For the text-containing cell, return its midpoint in (x, y) coordinate format. 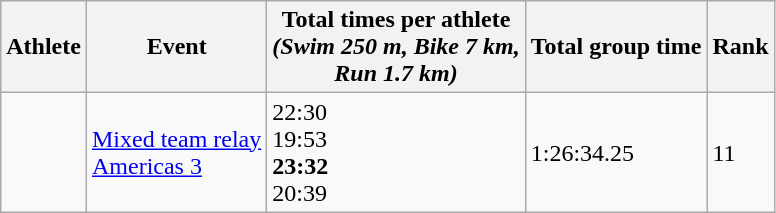
Mixed team relay Americas 3 (176, 152)
1:26:34.25 (616, 152)
Total group time (616, 47)
Total times per athlete (Swim 250 m, Bike 7 km, Run 1.7 km) (396, 47)
Athlete (44, 47)
Rank (740, 47)
22:3019:5323:3220:39 (396, 152)
Event (176, 47)
11 (740, 152)
